Locate the cell with the specified text and output its [X, Y] center coordinate. 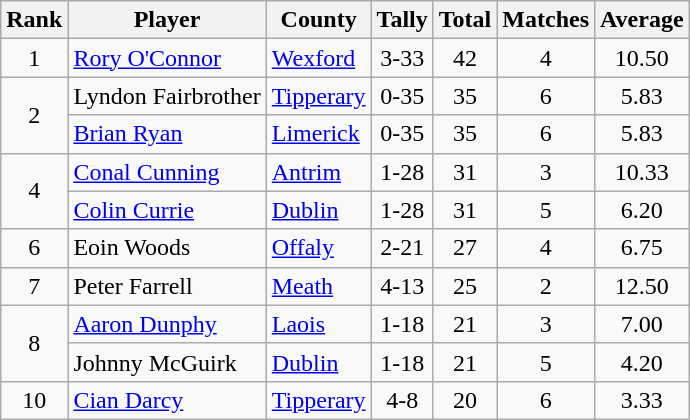
4-8 [402, 400]
Johnny McGuirk [167, 362]
4-13 [402, 286]
12.50 [642, 286]
Matches [546, 20]
Tally [402, 20]
27 [465, 248]
Total [465, 20]
25 [465, 286]
Laois [318, 324]
Player [167, 20]
Meath [318, 286]
20 [465, 400]
Brian Ryan [167, 134]
Lyndon Fairbrother [167, 96]
Conal Cunning [167, 172]
6.75 [642, 248]
8 [34, 343]
Peter Farrell [167, 286]
County [318, 20]
Antrim [318, 172]
7 [34, 286]
Wexford [318, 58]
Colin Currie [167, 210]
10.50 [642, 58]
10 [34, 400]
Aaron Dunphy [167, 324]
Rory O'Connor [167, 58]
42 [465, 58]
4.20 [642, 362]
Rank [34, 20]
10.33 [642, 172]
Cian Darcy [167, 400]
1 [34, 58]
6.20 [642, 210]
2-21 [402, 248]
Offaly [318, 248]
Eoin Woods [167, 248]
Average [642, 20]
3-33 [402, 58]
Limerick [318, 134]
3.33 [642, 400]
7.00 [642, 324]
